Locate the cell with the specified text and output its (X, Y) center coordinate. 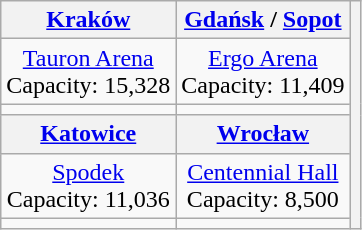
Tauron ArenaCapacity: 15,328 (88, 72)
SpodekCapacity: 11,036 (88, 186)
Kraków (88, 20)
Gdańsk / Sopot (263, 20)
Katowice (88, 134)
Ergo ArenaCapacity: 11,409 (263, 72)
Centennial HallCapacity: 8,500 (263, 186)
Wrocław (263, 134)
